Scan for the cell matching the given text and deliver its [X, Y] coordinate at center. 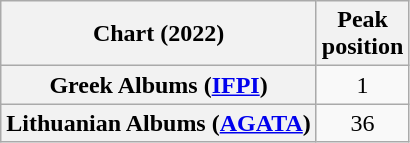
Greek Albums (IFPI) [159, 85]
Chart (2022) [159, 34]
36 [362, 123]
1 [362, 85]
Peakposition [362, 34]
Lithuanian Albums (AGATA) [159, 123]
